Detect which cell encompasses the target text, then output its (X, Y) center coordinate. 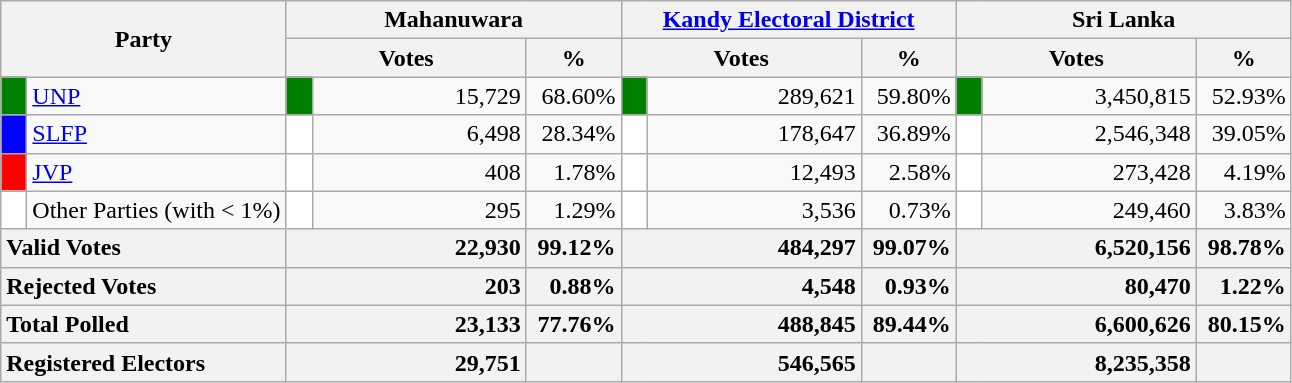
203 (406, 286)
15,729 (419, 96)
80.15% (1244, 324)
Rejected Votes (144, 286)
99.12% (574, 248)
1.22% (1244, 286)
Registered Electors (144, 362)
273,428 (1089, 172)
SLFP (156, 134)
484,297 (741, 248)
295 (419, 210)
546,565 (741, 362)
289,621 (754, 96)
39.05% (1244, 134)
3.83% (1244, 210)
59.80% (908, 96)
2,546,348 (1089, 134)
29,751 (406, 362)
4.19% (1244, 172)
4,548 (741, 286)
3,536 (754, 210)
Other Parties (with < 1%) (156, 210)
1.78% (574, 172)
23,133 (406, 324)
22,930 (406, 248)
178,647 (754, 134)
52.93% (1244, 96)
249,460 (1089, 210)
68.60% (574, 96)
0.93% (908, 286)
80,470 (1076, 286)
JVP (156, 172)
98.78% (1244, 248)
6,498 (419, 134)
0.73% (908, 210)
8,235,358 (1076, 362)
Sri Lanka (1124, 20)
Kandy Electoral District (788, 20)
12,493 (754, 172)
36.89% (908, 134)
6,520,156 (1076, 248)
488,845 (741, 324)
3,450,815 (1089, 96)
Mahanuwara (454, 20)
408 (419, 172)
Valid Votes (144, 248)
6,600,626 (1076, 324)
28.34% (574, 134)
89.44% (908, 324)
Party (144, 39)
1.29% (574, 210)
UNP (156, 96)
77.76% (574, 324)
2.58% (908, 172)
0.88% (574, 286)
99.07% (908, 248)
Total Polled (144, 324)
